Search for the cell housing the specified text and yield its [X, Y] center coordinate. 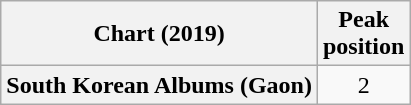
2 [363, 85]
Peakposition [363, 34]
South Korean Albums (Gaon) [160, 85]
Chart (2019) [160, 34]
